Return the (x, y) coordinate for the center point of the cell that contains the specified text.  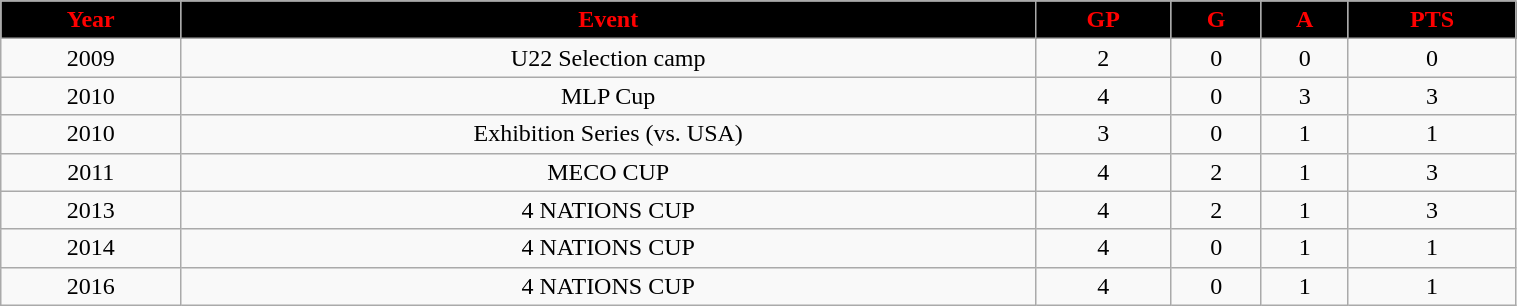
2014 (91, 248)
MLP Cup (608, 96)
2011 (91, 172)
2013 (91, 210)
G (1216, 20)
Year (91, 20)
GP (1104, 20)
A (1304, 20)
U22 Selection camp (608, 58)
PTS (1432, 20)
Event (608, 20)
2009 (91, 58)
MECO CUP (608, 172)
Exhibition Series (vs. USA) (608, 134)
2016 (91, 286)
